Extract the (X, Y) coordinate from the center of the cell holding the provided text.  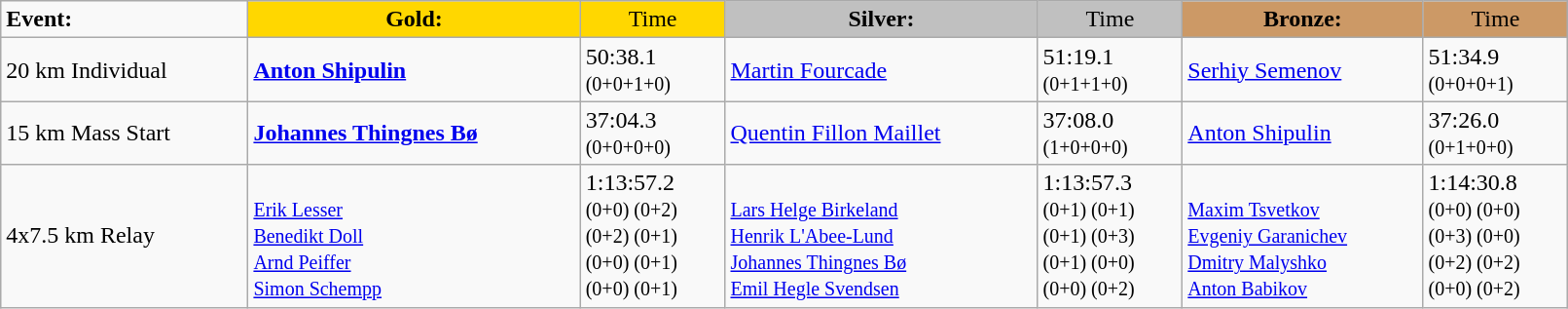
Silver: (882, 19)
50:38.1(0+0+1+0) (652, 70)
Martin Fourcade (882, 70)
1:13:57.3(0+1) (0+1)(0+1) (0+3)(0+1) (0+0)(0+0) (0+2) (1110, 236)
20 km Individual (125, 70)
Serhiy Semenov (1302, 70)
37:26.0(0+1+0+0) (1495, 133)
Quentin Fillon Maillet (882, 133)
1:13:57.2(0+0) (0+2)(0+2) (0+1)(0+0) (0+1)(0+0) (0+1) (652, 236)
Lars Helge BirkelandHenrik L'Abee-LundJohannes Thingnes BøEmil Hegle Svendsen (882, 236)
37:04.3(0+0+0+0) (652, 133)
1:14:30.8(0+0) (0+0)(0+3) (0+0)(0+2) (0+2)(0+0) (0+2) (1495, 236)
Erik LesserBenedikt DollArnd PeifferSimon Schempp (415, 236)
51:19.1(0+1+1+0) (1110, 70)
Event: (125, 19)
51:34.9(0+0+0+1) (1495, 70)
Maxim TsvetkovEvgeniy GaranichevDmitry MalyshkoAnton Babikov (1302, 236)
Gold: (415, 19)
37:08.0(1+0+0+0) (1110, 133)
15 km Mass Start (125, 133)
4x7.5 km Relay (125, 236)
Bronze: (1302, 19)
Johannes Thingnes Bø (415, 133)
